Determine the [X, Y] coordinate at the center of the cell enclosing the given text.  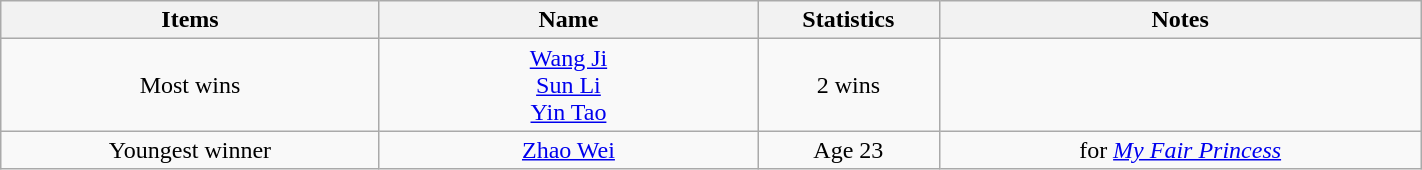
Wang Ji Sun Li Yin Tao [568, 85]
Youngest winner [190, 150]
for My Fair Princess [1180, 150]
Zhao Wei [568, 150]
Name [568, 20]
Most wins [190, 85]
Notes [1180, 20]
Items [190, 20]
Age 23 [848, 150]
2 wins [848, 85]
Statistics [848, 20]
